Find where the given text appears and provide that cell's center as (X, Y) coordinate. 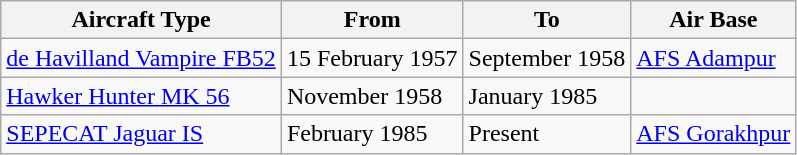
15 February 1957 (372, 58)
Aircraft Type (142, 20)
Hawker Hunter MK 56 (142, 96)
SEPECAT Jaguar IS (142, 134)
February 1985 (372, 134)
September 1958 (547, 58)
November 1958 (372, 96)
Air Base (714, 20)
January 1985 (547, 96)
To (547, 20)
AFS Gorakhpur (714, 134)
Present (547, 134)
de Havilland Vampire FB52 (142, 58)
AFS Adampur (714, 58)
From (372, 20)
